Identify which cell holds the provided text, then report its [x, y] central coordinate. 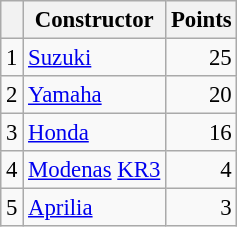
Constructor [94, 20]
Honda [94, 133]
Points [202, 20]
Yamaha [94, 95]
20 [202, 95]
5 [12, 208]
Modenas KR3 [94, 170]
1 [12, 58]
25 [202, 58]
2 [12, 95]
Aprilia [94, 208]
16 [202, 133]
Suzuki [94, 58]
